Search for the cell housing the specified text and yield its [X, Y] center coordinate. 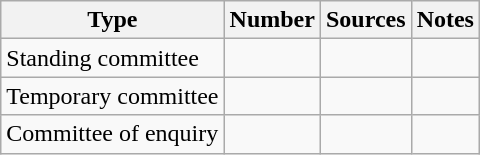
Sources [366, 20]
Notes [445, 20]
Standing committee [112, 58]
Temporary committee [112, 96]
Committee of enquiry [112, 134]
Type [112, 20]
Number [272, 20]
